Provide the (x, y) coordinate of the cell's center where the given text is located.  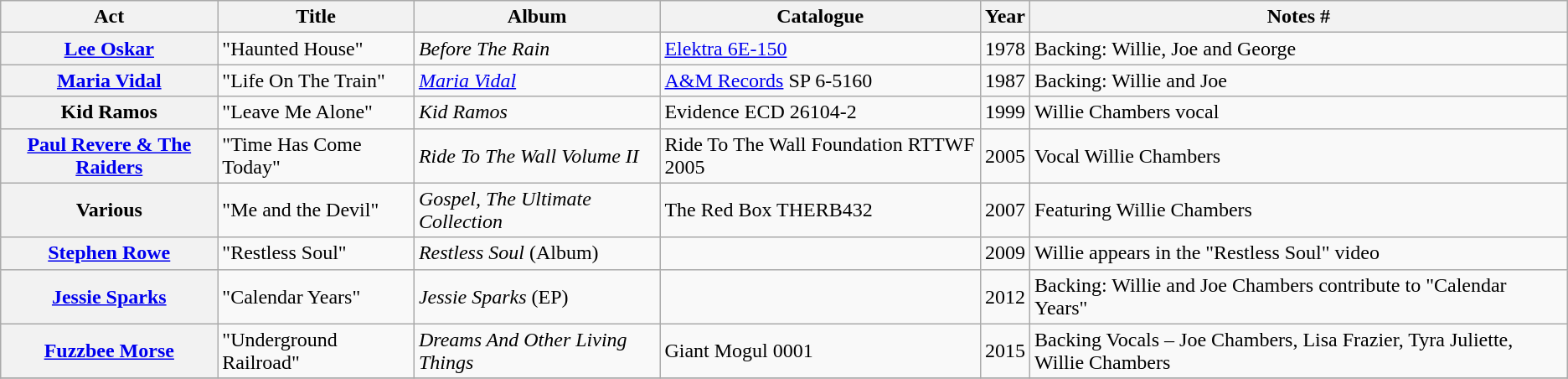
Willie appears in the "Restless Soul" video (1298, 253)
"Restless Soul" (317, 253)
Dreams And Other Living Things (537, 350)
Elektra 6E-150 (820, 49)
2007 (1005, 210)
Jessie Sparks (EP) (537, 297)
Notes # (1298, 17)
Restless Soul (Album) (537, 253)
Stephen Rowe (109, 253)
Willie Chambers vocal (1298, 112)
Various (109, 210)
Featuring Willie Chambers (1298, 210)
2005 (1005, 156)
Evidence ECD 26104-2 (820, 112)
Album (537, 17)
"Life On The Train" (317, 80)
Ride To The Wall Foundation RTTWF 2005 (820, 156)
The Red Box THERB432 (820, 210)
Paul Revere & The Raiders (109, 156)
Title (317, 17)
"Me and the Devil" (317, 210)
Gospel, The Ultimate Collection (537, 210)
Backing Vocals – Joe Chambers, Lisa Frazier, Tyra Juliette, Willie Chambers (1298, 350)
"Time Has Come Today" (317, 156)
2009 (1005, 253)
Lee Oskar (109, 49)
"Underground Railroad" (317, 350)
Catalogue (820, 17)
"Leave Me Alone" (317, 112)
Jessie Sparks (109, 297)
1978 (1005, 49)
Act (109, 17)
Year (1005, 17)
Vocal Willie Chambers (1298, 156)
"Calendar Years" (317, 297)
Ride To The Wall Volume II (537, 156)
Backing: Willie and Joe Chambers contribute to "Calendar Years" (1298, 297)
1987 (1005, 80)
Backing: Willie, Joe and George (1298, 49)
Backing: Willie and Joe (1298, 80)
1999 (1005, 112)
Fuzzbee Morse (109, 350)
2015 (1005, 350)
A&M Records SP 6-5160 (820, 80)
"Haunted House" (317, 49)
2012 (1005, 297)
Giant Mogul 0001 (820, 350)
Before The Rain (537, 49)
